Search for the cell housing the specified text and yield its (X, Y) center coordinate. 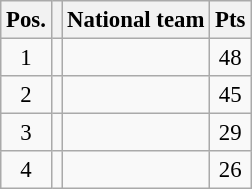
2 (26, 95)
4 (26, 170)
48 (230, 58)
3 (26, 133)
26 (230, 170)
Pts (230, 20)
29 (230, 133)
National team (136, 20)
45 (230, 95)
Pos. (26, 20)
1 (26, 58)
